Output the (x, y) coordinate of the center of the cell containing the given text.  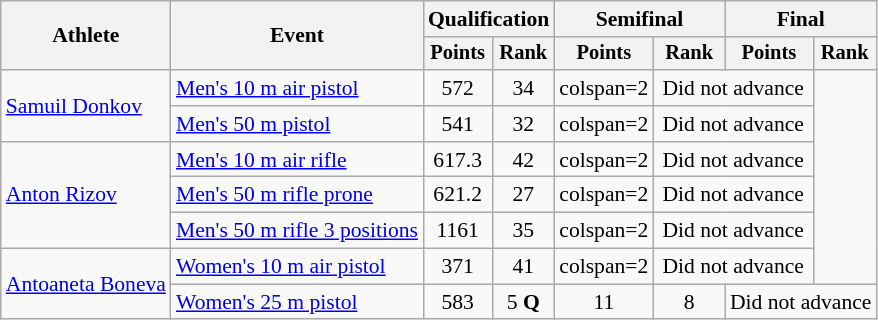
5 Q (523, 302)
Final (801, 19)
617.3 (458, 160)
8 (689, 302)
11 (604, 302)
Samuil Donkov (86, 106)
Men's 50 m pistol (297, 124)
1161 (458, 231)
42 (523, 160)
Men's 10 m air pistol (297, 88)
583 (458, 302)
Men's 10 m air rifle (297, 160)
371 (458, 267)
541 (458, 124)
34 (523, 88)
621.2 (458, 195)
Men's 50 m rifle 3 positions (297, 231)
Women's 10 m air pistol (297, 267)
41 (523, 267)
Event (297, 36)
Women's 25 m pistol (297, 302)
Semifinal (640, 19)
32 (523, 124)
Anton Rizov (86, 196)
35 (523, 231)
Qualification (488, 19)
27 (523, 195)
Athlete (86, 36)
Men's 50 m rifle prone (297, 195)
Antoaneta Boneva (86, 284)
572 (458, 88)
